Extract the [x, y] coordinate from the center of the cell holding the provided text.  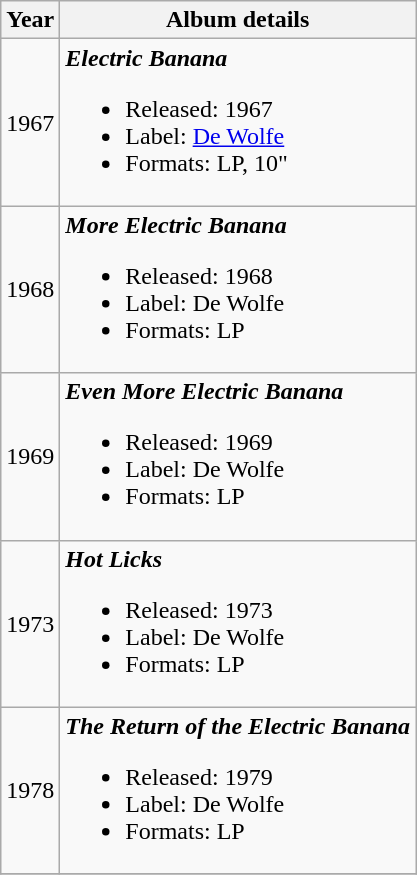
1968 [30, 290]
Hot LicksReleased: 1973Label: De Wolfe Formats: LP [238, 624]
1973 [30, 624]
1967 [30, 122]
1969 [30, 456]
Electric Banana Released: 1967Label: De Wolfe Formats: LP, 10" [238, 122]
Year [30, 20]
More Electric BananaReleased: 1968Label: De Wolfe Formats: LP [238, 290]
1978 [30, 790]
Even More Electric BananaReleased: 1969Label: De Wolfe Formats: LP [238, 456]
Album details [238, 20]
The Return of the Electric BananaReleased: 1979Label: De Wolfe Formats: LP [238, 790]
